Extract the (x, y) coordinate from the center of the cell holding the provided text.  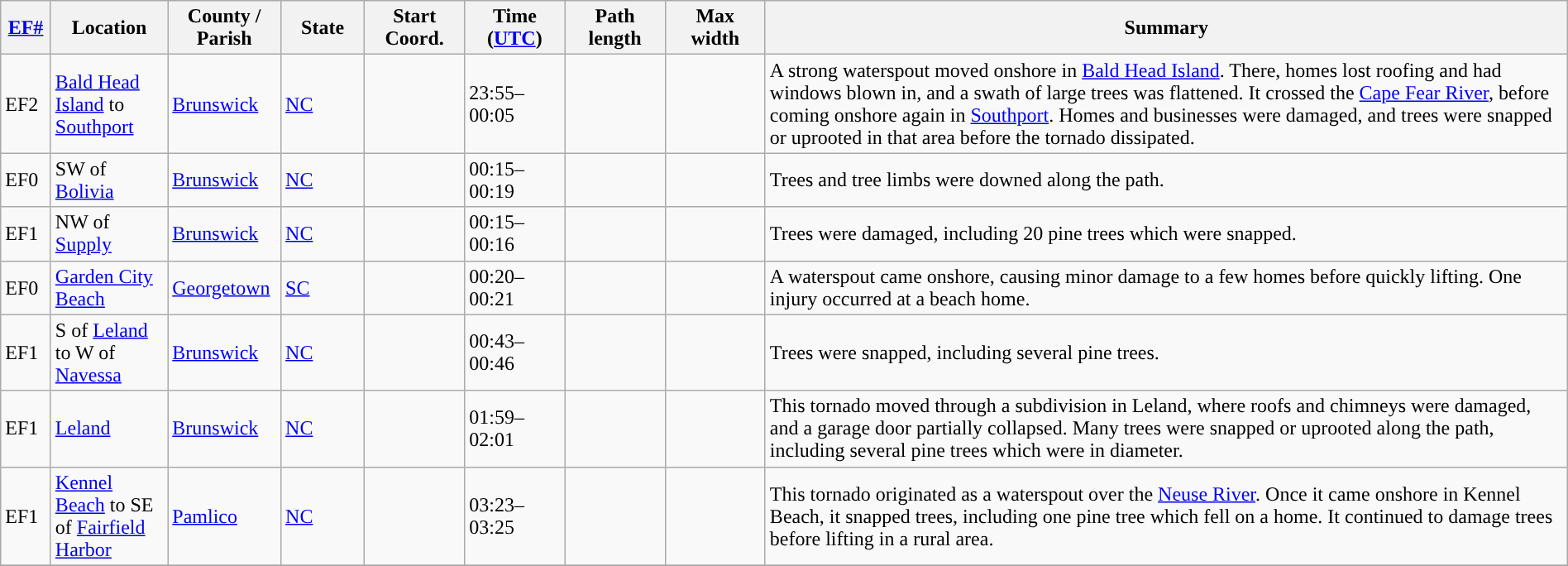
Bald Head Island to Southport (109, 104)
Trees and tree limbs were downed along the path. (1166, 180)
EF2 (26, 104)
00:15–00:16 (514, 233)
Pamlico (225, 516)
SC (323, 288)
23:55–00:05 (514, 104)
NW of Supply (109, 233)
Leland (109, 429)
00:43–00:46 (514, 353)
Trees were snapped, including several pine trees. (1166, 353)
01:59–02:01 (514, 429)
Kennel Beach to SE of Fairfield Harbor (109, 516)
A waterspout came onshore, causing minor damage to a few homes before quickly lifting. One injury occurred at a beach home. (1166, 288)
State (323, 28)
Georgetown (225, 288)
Summary (1166, 28)
Max width (715, 28)
EF# (26, 28)
00:15–00:19 (514, 180)
Trees were damaged, including 20 pine trees which were snapped. (1166, 233)
S of Leland to W of Navessa (109, 353)
County / Parish (225, 28)
03:23–03:25 (514, 516)
Start Coord. (415, 28)
Time (UTC) (514, 28)
Location (109, 28)
Garden City Beach (109, 288)
SW of Bolivia (109, 180)
00:20–00:21 (514, 288)
Path length (615, 28)
